Output the (x, y) coordinate of the center of the cell containing the given text.  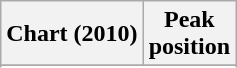
Peakposition (189, 34)
Chart (2010) (72, 34)
